Provide the [x, y] coordinate of the cell's center where the given text is located.  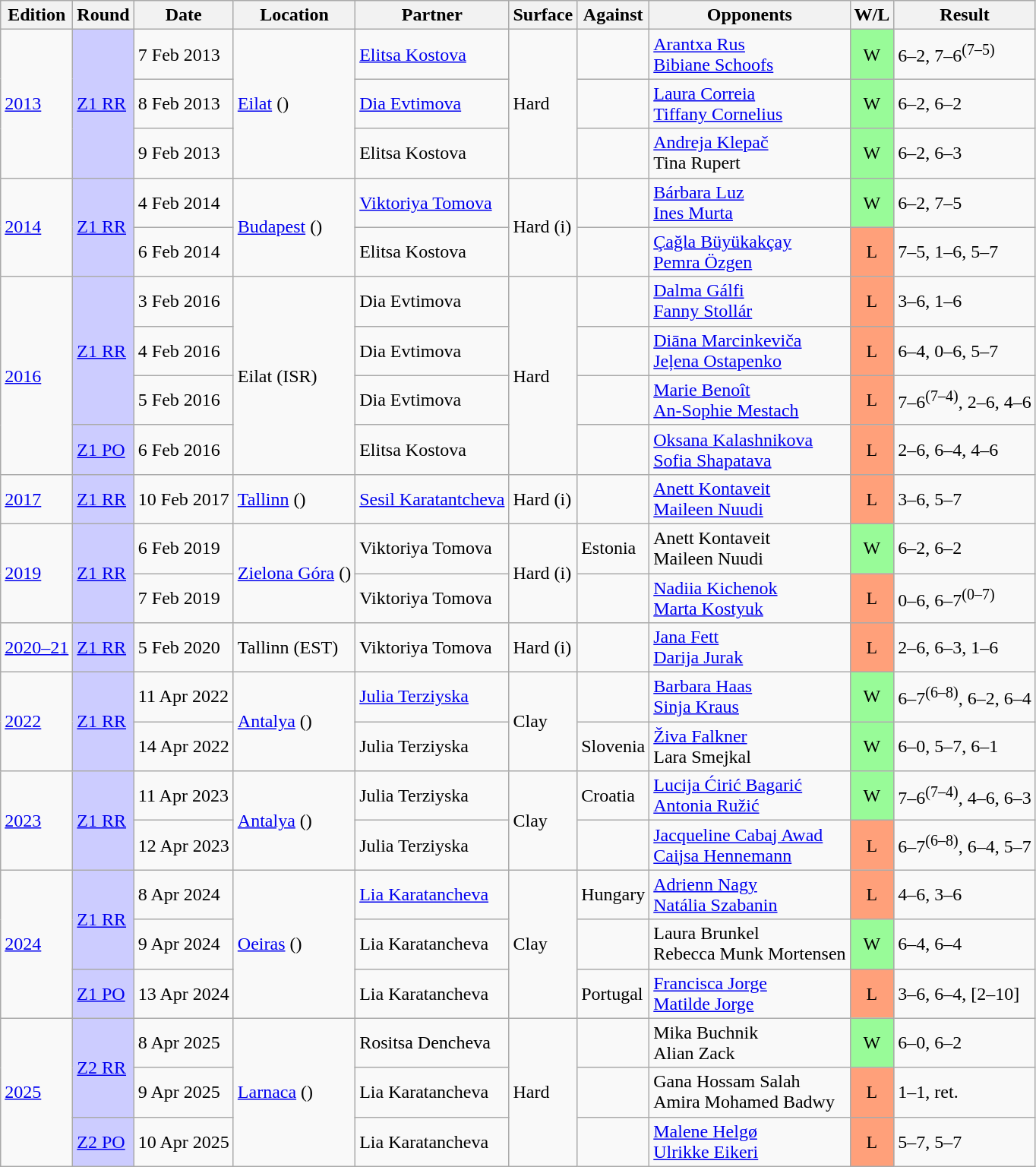
Croatia [614, 796]
4 Feb 2016 [184, 351]
Tallinn () [294, 498]
6–2, 6–3 [965, 153]
9 Apr 2024 [184, 944]
6–7(6–8), 6–4, 5–7 [965, 845]
Rositsa Dencheva [432, 1042]
11 Apr 2022 [184, 697]
Adrienn Nagy Natália Szabanin [750, 895]
2017 [36, 498]
6–0, 5–7, 6–1 [965, 746]
W/L [872, 15]
6 Feb 2019 [184, 549]
7–5, 1–6, 5–7 [965, 252]
2–6, 6–3, 1–6 [965, 647]
8 Feb 2013 [184, 103]
Oksana Kalashnikova Sofia Shapatava [750, 450]
10 Feb 2017 [184, 498]
Z2 RR [103, 1067]
Jacqueline Cabaj Awad Caijsa Hennemann [750, 845]
4 Feb 2014 [184, 202]
Z2 PO [103, 1141]
2025 [36, 1093]
9 Apr 2025 [184, 1093]
Eilat () [294, 103]
2022 [36, 722]
Against [614, 15]
3–6, 1–6 [965, 301]
Laura Correia Tiffany Cornelius [750, 103]
Budapest () [294, 227]
3–6, 6–4, [2–10] [965, 994]
Laura Brunkel Rebecca Munk Mortensen [750, 944]
Lucija Ćirić Bagarić Antonia Ružić [750, 796]
Surface [543, 15]
5 Feb 2020 [184, 647]
13 Apr 2024 [184, 994]
6–2, 7–5 [965, 202]
2023 [36, 821]
8 Apr 2025 [184, 1042]
7–6(7–4), 4–6, 6–3 [965, 796]
6 Feb 2016 [184, 450]
Marie Benoît An-Sophie Mestach [750, 400]
Result [965, 15]
2024 [36, 944]
Çağla Büyükakçay Pemra Özgen [750, 252]
6–4, 0–6, 5–7 [965, 351]
14 Apr 2022 [184, 746]
Andreja Klepač Tina Rupert [750, 153]
3 Feb 2016 [184, 301]
Slovenia [614, 746]
6–4, 6–4 [965, 944]
Gana Hossam Salah Amira Mohamed Badwy [750, 1093]
1–1, ret. [965, 1093]
7 Feb 2019 [184, 597]
10 Apr 2025 [184, 1141]
7–6(7–4), 2–6, 4–6 [965, 400]
7 Feb 2013 [184, 55]
Malene Helgø Ulrikke Eikeri [750, 1141]
12 Apr 2023 [184, 845]
2016 [36, 375]
2020–21 [36, 647]
Hungary [614, 895]
2019 [36, 573]
Location [294, 15]
5 Feb 2016 [184, 400]
9 Feb 2013 [184, 153]
Tallinn (EST) [294, 647]
2–6, 6–4, 4–6 [965, 450]
Zielona Góra () [294, 573]
Nadiia Kichenok Marta Kostyuk [750, 597]
11 Apr 2023 [184, 796]
Estonia [614, 549]
Opponents [750, 15]
6–7(6–8), 6–2, 6–4 [965, 697]
Mika Buchnik Alian Zack [750, 1042]
0–6, 6–7(0–7) [965, 597]
Živa Falkner Lara Smejkal [750, 746]
Eilat (ISR) [294, 375]
Portugal [614, 994]
Round [103, 15]
6 Feb 2014 [184, 252]
3–6, 5–7 [965, 498]
Edition [36, 15]
Larnaca () [294, 1093]
Barbara Haas Sinja Kraus [750, 697]
6–2, 7–6(7–5) [965, 55]
Francisca Jorge Matilde Jorge [750, 994]
6–0, 6–2 [965, 1042]
Date [184, 15]
Sesil Karatantcheva [432, 498]
2013 [36, 103]
2014 [36, 227]
Partner [432, 15]
4–6, 3–6 [965, 895]
Oeiras () [294, 944]
5–7, 5–7 [965, 1141]
Diāna Marcinkeviča Jeļena Ostapenko [750, 351]
Jana Fett Darija Jurak [750, 647]
8 Apr 2024 [184, 895]
Bárbara Luz Ines Murta [750, 202]
Arantxa Rus Bibiane Schoofs [750, 55]
Dalma Gálfi Fanny Stollár [750, 301]
